Detect which cell encompasses the target text, then output its [X, Y] center coordinate. 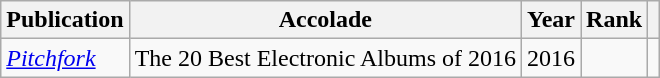
Pitchfork [65, 58]
The 20 Best Electronic Albums of 2016 [325, 58]
Rank [614, 20]
2016 [552, 58]
Accolade [325, 20]
Year [552, 20]
Publication [65, 20]
